Scan for the cell matching the given text and deliver its [X, Y] coordinate at center. 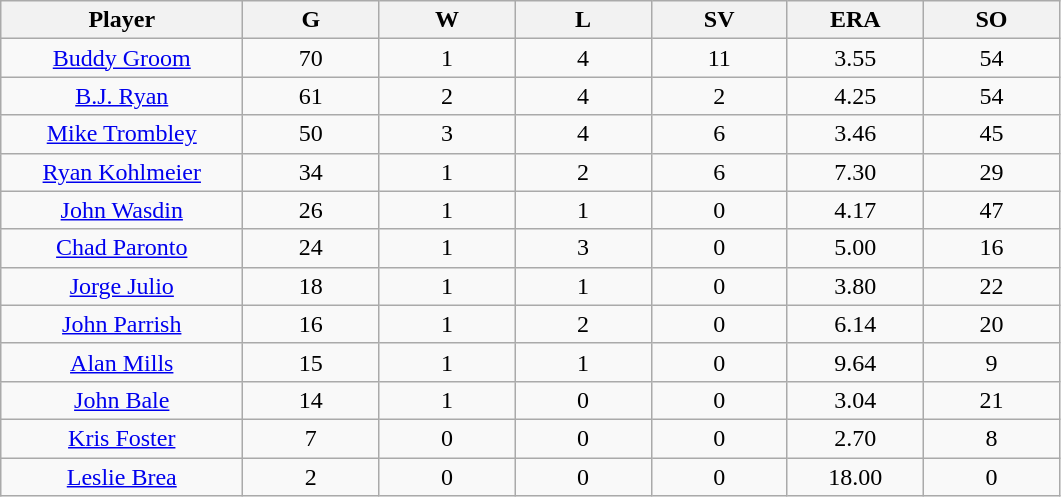
47 [991, 210]
Buddy Groom [122, 58]
45 [991, 134]
2.70 [855, 438]
Player [122, 20]
3.04 [855, 400]
7.30 [855, 172]
70 [311, 58]
50 [311, 134]
8 [991, 438]
Ryan Kohlmeier [122, 172]
7 [311, 438]
11 [719, 58]
4.25 [855, 96]
18 [311, 286]
3.55 [855, 58]
L [583, 20]
John Parrish [122, 324]
24 [311, 248]
Kris Foster [122, 438]
34 [311, 172]
15 [311, 362]
John Wasdin [122, 210]
W [447, 20]
9 [991, 362]
14 [311, 400]
SO [991, 20]
29 [991, 172]
6.14 [855, 324]
ERA [855, 20]
John Bale [122, 400]
Leslie Brea [122, 477]
4.17 [855, 210]
3.80 [855, 286]
3.46 [855, 134]
26 [311, 210]
B.J. Ryan [122, 96]
Alan Mills [122, 362]
Mike Trombley [122, 134]
22 [991, 286]
61 [311, 96]
5.00 [855, 248]
Jorge Julio [122, 286]
18.00 [855, 477]
Chad Paronto [122, 248]
G [311, 20]
21 [991, 400]
SV [719, 20]
20 [991, 324]
9.64 [855, 362]
